Detect which cell encompasses the target text, then output its [x, y] center coordinate. 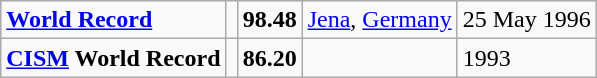
1993 [526, 58]
CISM World Record [114, 58]
World Record [114, 20]
Jena, Germany [380, 20]
25 May 1996 [526, 20]
98.48 [270, 20]
86.20 [270, 58]
